Detect which cell encompasses the target text, then output its [X, Y] center coordinate. 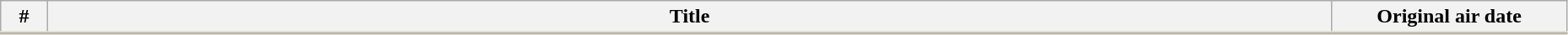
# [24, 17]
Title [689, 17]
Original air date [1449, 17]
